From the cell containing the given text, extract its center point as [x, y] coordinate. 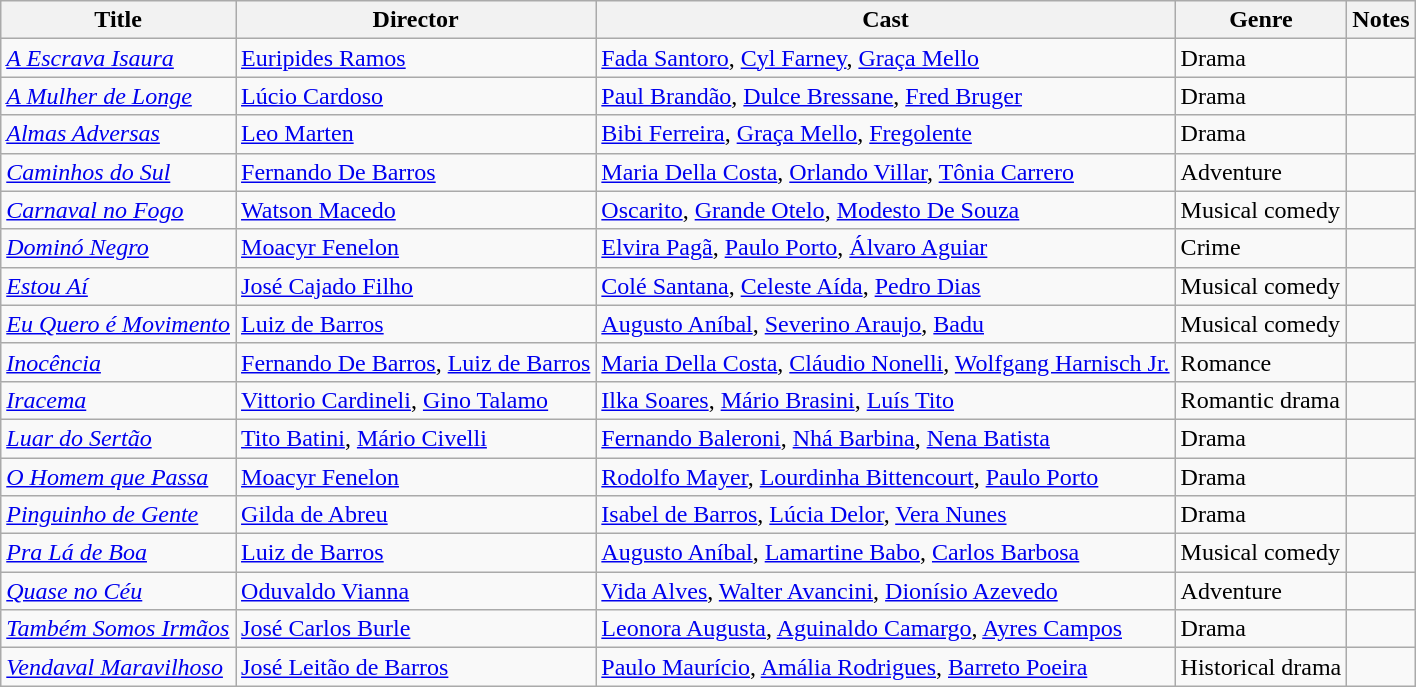
Augusto Aníbal, Severino Araujo, Badu [886, 324]
Fada Santoro, Cyl Farney, Graça Mello [886, 58]
Cast [886, 20]
Eu Quero é Movimento [118, 324]
Ilka Soares, Mário Brasini, Luís Tito [886, 400]
Watson Macedo [416, 210]
Leo Marten [416, 134]
Iracema [118, 400]
Paul Brandão, Dulce Bressane, Fred Bruger [886, 96]
José Carlos Burle [416, 629]
Luar do Sertão [118, 438]
Title [118, 20]
Quase no Céu [118, 591]
Augusto Aníbal, Lamartine Babo, Carlos Barbosa [886, 553]
Tito Batini, Mário Civelli [416, 438]
Romantic drama [1261, 400]
Director [416, 20]
Crime [1261, 248]
Oscarito, Grande Otelo, Modesto De Souza [886, 210]
O Homem que Passa [118, 477]
Maria Della Costa, Orlando Villar, Tônia Carrero [886, 172]
Lúcio Cardoso [416, 96]
Maria Della Costa, Cláudio Nonelli, Wolfgang Harnisch Jr. [886, 362]
Elvira Pagã, Paulo Porto, Álvaro Aguiar [886, 248]
Euripides Ramos [416, 58]
Rodolfo Mayer, Lourdinha Bittencourt, Paulo Porto [886, 477]
Isabel de Barros, Lúcia Delor, Vera Nunes [886, 515]
Vida Alves, Walter Avancini, Dionísio Azevedo [886, 591]
A Mulher de Longe [118, 96]
Colé Santana, Celeste Aída, Pedro Dias [886, 286]
Vittorio Cardineli, Gino Talamo [416, 400]
Pra Lá de Boa [118, 553]
Caminhos do Sul [118, 172]
Genre [1261, 20]
Romance [1261, 362]
Vendaval Maravilhoso [118, 667]
Pinguinho de Gente [118, 515]
Inocência [118, 362]
Historical drama [1261, 667]
Bibi Ferreira, Graça Mello, Fregolente [886, 134]
José Leitão de Barros [416, 667]
Também Somos Irmãos [118, 629]
Carnaval no Fogo [118, 210]
Paulo Maurício, Amália Rodrigues, Barreto Poeira [886, 667]
Fernando De Barros [416, 172]
Gilda de Abreu [416, 515]
Almas Adversas [118, 134]
Estou Aí [118, 286]
Dominó Negro [118, 248]
Fernando Baleroni, Nhá Barbina, Nena Batista [886, 438]
Leonora Augusta, Aguinaldo Camargo, Ayres Campos [886, 629]
Notes [1381, 20]
José Cajado Filho [416, 286]
Oduvaldo Vianna [416, 591]
A Escrava Isaura [118, 58]
Fernando De Barros, Luiz de Barros [416, 362]
